Output the (X, Y) coordinate of the center of the cell containing the given text.  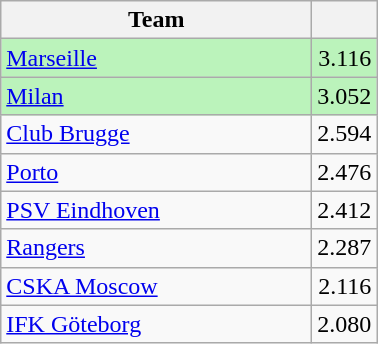
Club Brugge (156, 134)
3.052 (344, 96)
2.116 (344, 286)
3.116 (344, 58)
2.080 (344, 324)
2.287 (344, 248)
Marseille (156, 58)
2.412 (344, 210)
Milan (156, 96)
Rangers (156, 248)
IFK Göteborg (156, 324)
PSV Eindhoven (156, 210)
Porto (156, 172)
Team (156, 20)
2.476 (344, 172)
2.594 (344, 134)
CSKA Moscow (156, 286)
